Search for the cell housing the specified text and yield its [X, Y] center coordinate. 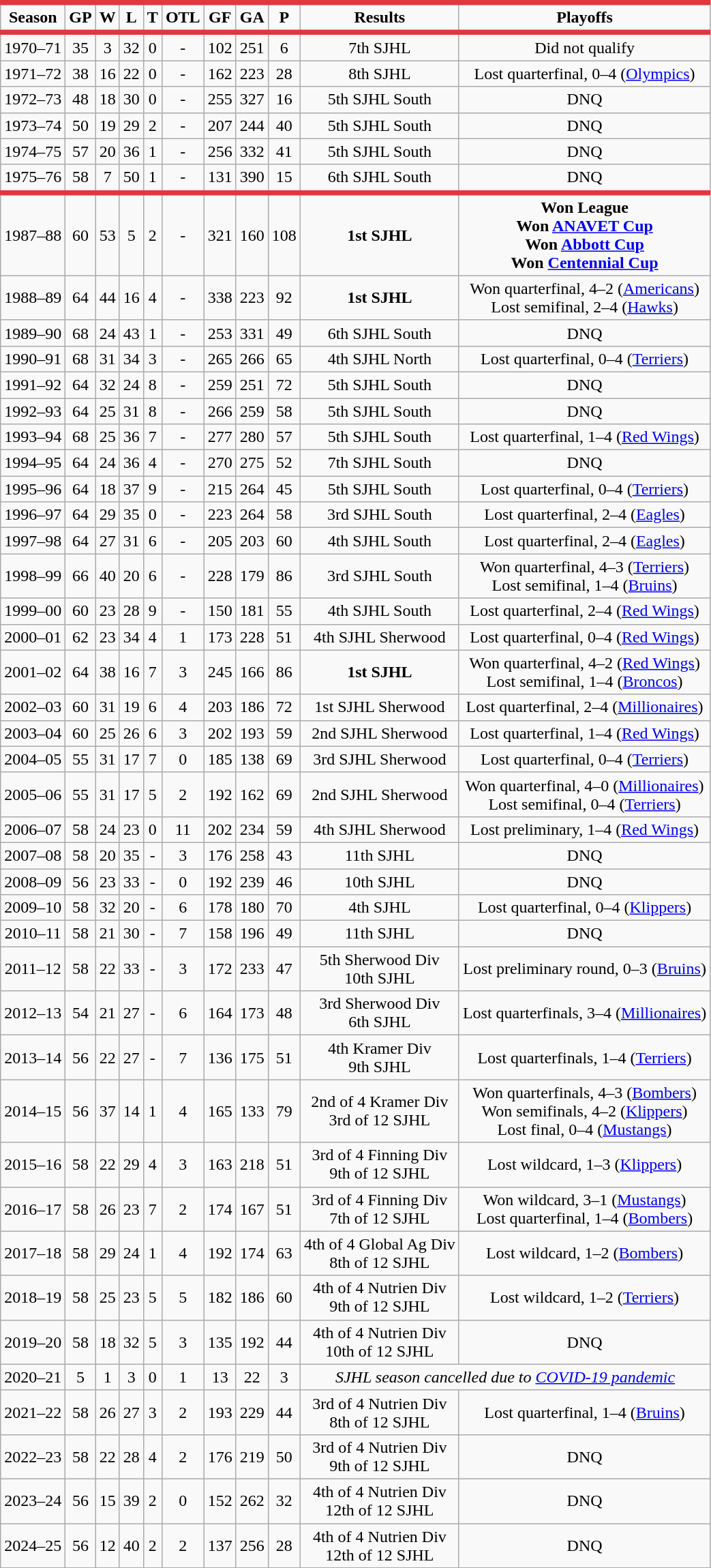
Won wildcard, 3–1 (Mustangs)Lost quarterfinal, 1–4 (Bombers) [584, 1209]
2007–08 [33, 855]
175 [252, 1057]
165 [220, 1111]
182 [220, 1297]
Lost quarterfinals, 1–4 (Terriers) [584, 1057]
1996–97 [33, 515]
3rd SJHL Sherwood [379, 759]
229 [252, 1412]
Lost wildcard, 1–2 (Bombers) [584, 1254]
253 [220, 333]
Lost quarterfinal, 2–4 (Millionaires) [584, 707]
2017–18 [33, 1254]
280 [252, 437]
234 [252, 829]
1972–73 [33, 100]
GA [252, 18]
7th SJHL [379, 46]
GF [220, 18]
1991–92 [33, 385]
233 [252, 968]
1st SJHL Sherwood [379, 707]
41 [284, 151]
262 [252, 1500]
160 [252, 234]
2014–15 [33, 1111]
163 [220, 1165]
Lost quarterfinal, 0–4 (Red Wings) [584, 637]
167 [252, 1209]
53 [108, 234]
4th SJHL [379, 908]
3rd of 4 Nutrien Div8th of 12 SJHL [379, 1412]
92 [284, 297]
338 [220, 297]
2004–05 [33, 759]
138 [252, 759]
131 [220, 179]
1993–94 [33, 437]
54 [80, 1014]
Lost quarterfinal, 0–4 (Olympics) [584, 74]
2nd of 4 Kramer Div3rd of 12 SJHL [379, 1111]
2006–07 [33, 829]
158 [220, 934]
14 [131, 1111]
4th of 4 Nutrien Div10th of 12 SJHL [379, 1342]
4th Kramer Div9th SJHL [379, 1057]
180 [252, 908]
321 [220, 234]
13 [220, 1377]
45 [284, 489]
Won LeagueWon ANAVET CupWon Abbott CupWon Centennial Cup [584, 234]
Did not qualify [584, 46]
2001–02 [33, 672]
Won quarterfinal, 4–3 (Terriers)Lost semifinal, 1–4 (Bruins) [584, 576]
39 [131, 1500]
P [284, 18]
3rd of 4 Finning Div7th of 12 SJHL [379, 1209]
Won quarterfinals, 4–3 (Bombers)Won semifinals, 4–2 (Klippers)Lost final, 0–4 (Mustangs) [584, 1111]
Lost quarterfinal, 1–4 (Bruins) [584, 1412]
277 [220, 437]
331 [252, 333]
108 [284, 234]
8th SJHL [379, 74]
7th SJHL South [379, 463]
1998–99 [33, 576]
66 [80, 576]
2008–09 [33, 882]
63 [284, 1254]
270 [220, 463]
2012–13 [33, 1014]
245 [220, 672]
1973–74 [33, 125]
Lost wildcard, 1–3 (Klippers) [584, 1165]
178 [220, 908]
1995–96 [33, 489]
2005–06 [33, 794]
207 [220, 125]
79 [284, 1111]
1974–75 [33, 151]
327 [252, 100]
1970–71 [33, 46]
52 [284, 463]
185 [220, 759]
3rd of 4 Finning Div9th of 12 SJHL [379, 1165]
1990–91 [33, 359]
SJHL season cancelled due to COVID-19 pandemic [504, 1377]
12 [108, 1545]
10th SJHL [379, 882]
2019–20 [33, 1342]
255 [220, 100]
Lost quarterfinal, 2–4 (Red Wings) [584, 611]
2018–19 [33, 1297]
215 [220, 489]
102 [220, 46]
2016–17 [33, 1209]
244 [252, 125]
W [108, 18]
1971–72 [33, 74]
2024–25 [33, 1545]
Lost quarterfinals, 3–4 (Millionaires) [584, 1014]
Results [379, 18]
136 [220, 1057]
2011–12 [33, 968]
137 [220, 1545]
219 [252, 1457]
2022–23 [33, 1457]
3rd Sherwood Div6th SJHL [379, 1014]
4th of 4 Global Ag Div8th of 12 SJHL [379, 1254]
2023–24 [33, 1500]
5th Sherwood Div10th SJHL [379, 968]
1975–76 [33, 179]
70 [284, 908]
4th SJHL North [379, 359]
150 [220, 611]
1997–98 [33, 541]
47 [284, 968]
172 [220, 968]
65 [284, 359]
62 [80, 637]
2010–11 [33, 934]
OTL [183, 18]
166 [252, 672]
Lost quarterfinal, 0–4 (Klippers) [584, 908]
L [131, 18]
2003–04 [33, 733]
Won quarterfinal, 4–2 (Americans)Lost semifinal, 2–4 (Hawks) [584, 297]
GP [80, 18]
265 [220, 359]
164 [220, 1014]
3rd of 4 Nutrien Div9th of 12 SJHL [379, 1457]
196 [252, 934]
218 [252, 1165]
T [153, 18]
Won quarterfinal, 4–2 (Red Wings)Lost semifinal, 1–4 (Broncos) [584, 672]
2015–16 [33, 1165]
1999–00 [33, 611]
135 [220, 1342]
2002–03 [33, 707]
1994–95 [33, 463]
1989–90 [33, 333]
179 [252, 576]
275 [252, 463]
205 [220, 541]
2000–01 [33, 637]
390 [252, 179]
152 [220, 1500]
258 [252, 855]
2013–14 [33, 1057]
Lost wildcard, 1–2 (Terriers) [584, 1297]
Season [33, 18]
332 [252, 151]
2009–10 [33, 908]
Won quarterfinal, 4–0 (Millionaires)Lost semifinal, 0–4 (Terriers) [584, 794]
4th of 4 Nutrien Div9th of 12 SJHL [379, 1297]
1992–93 [33, 411]
2021–22 [33, 1412]
133 [252, 1111]
46 [284, 882]
1987–88 [33, 234]
Playoffs [584, 18]
1988–89 [33, 297]
Lost preliminary round, 0–3 (Bruins) [584, 968]
239 [252, 882]
Lost preliminary, 1–4 (Red Wings) [584, 829]
11 [183, 829]
2020–21 [33, 1377]
181 [252, 611]
